Pinpoint the cell where the given text exists, returning its [x, y] midpoint coordinate. 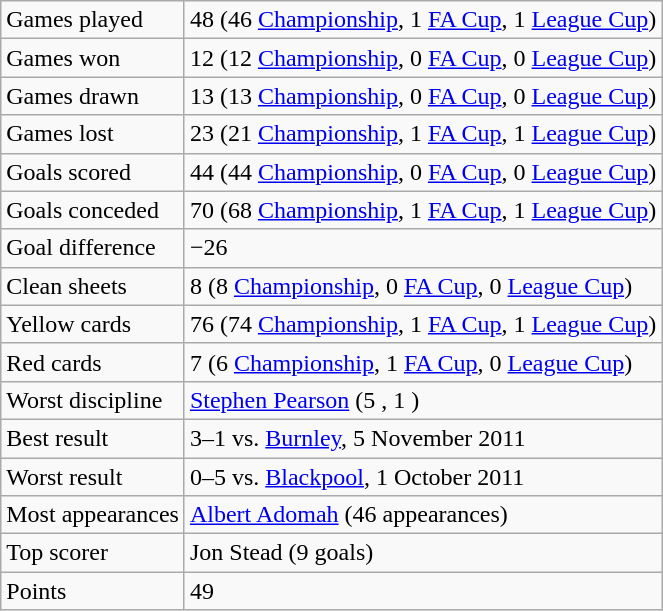
Games won [93, 58]
7 (6 Championship, 1 FA Cup, 0 League Cup) [422, 362]
8 (8 Championship, 0 FA Cup, 0 League Cup) [422, 286]
44 (44 Championship, 0 FA Cup, 0 League Cup) [422, 172]
Albert Adomah (46 appearances) [422, 515]
48 (46 Championship, 1 FA Cup, 1 League Cup) [422, 20]
Stephen Pearson (5 , 1 ) [422, 400]
12 (12 Championship, 0 FA Cup, 0 League Cup) [422, 58]
Top scorer [93, 553]
Games played [93, 20]
23 (21 Championship, 1 FA Cup, 1 League Cup) [422, 134]
−26 [422, 248]
Goal difference [93, 248]
76 (74 Championship, 1 FA Cup, 1 League Cup) [422, 324]
Clean sheets [93, 286]
Goals scored [93, 172]
70 (68 Championship, 1 FA Cup, 1 League Cup) [422, 210]
Points [93, 591]
Goals conceded [93, 210]
Worst result [93, 477]
Games drawn [93, 96]
Worst discipline [93, 400]
13 (13 Championship, 0 FA Cup, 0 League Cup) [422, 96]
Yellow cards [93, 324]
3–1 vs. Burnley, 5 November 2011 [422, 438]
Jon Stead (9 goals) [422, 553]
49 [422, 591]
Red cards [93, 362]
0–5 vs. Blackpool, 1 October 2011 [422, 477]
Games lost [93, 134]
Best result [93, 438]
Most appearances [93, 515]
